From the cell containing the given text, extract its center point as (x, y) coordinate. 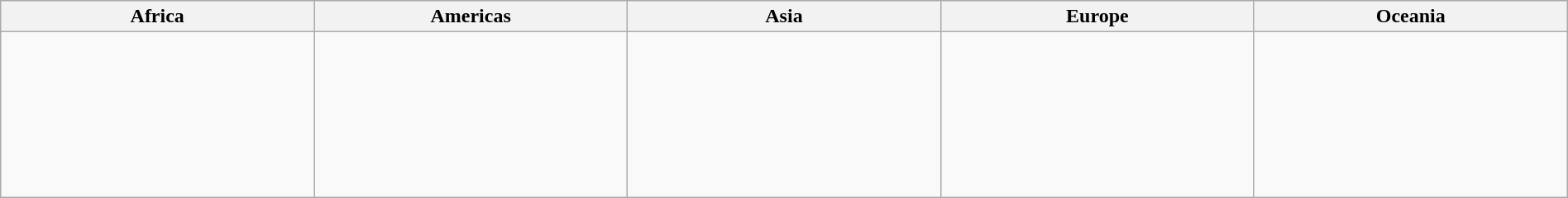
Europe (1097, 16)
Africa (157, 16)
Oceania (1411, 16)
Americas (471, 16)
Asia (784, 16)
